Output the (X, Y) coordinate of the center of the cell containing the given text.  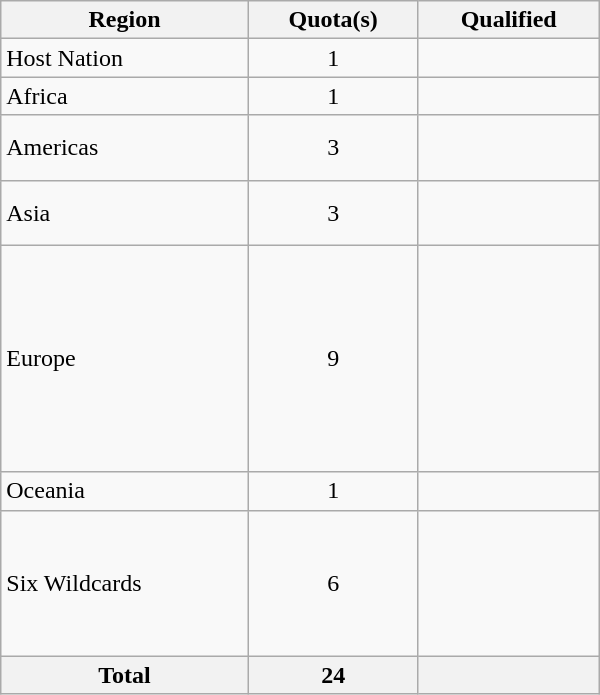
24 (333, 675)
9 (333, 358)
Six Wildcards (125, 583)
Total (125, 675)
Americas (125, 148)
Africa (125, 96)
Europe (125, 358)
Qualified (508, 20)
Quota(s) (333, 20)
Region (125, 20)
Oceania (125, 491)
Asia (125, 212)
6 (333, 583)
Host Nation (125, 58)
